Determine the [X, Y] coordinate at the center of the cell enclosing the given text.  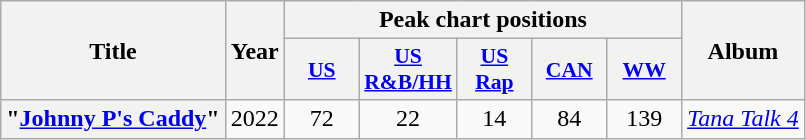
22 [408, 119]
139 [644, 119]
Peak chart positions [482, 20]
14 [494, 119]
US [322, 70]
2022 [254, 119]
CAN [570, 70]
"Johnny P's Caddy" [113, 119]
WW [644, 70]
Year [254, 50]
USRap [494, 70]
84 [570, 119]
Title [113, 50]
Tana Talk 4 [744, 119]
Album [744, 50]
72 [322, 119]
USR&B/HH [408, 70]
